Return the [X, Y] coordinate for the center point of the cell that contains the specified text.  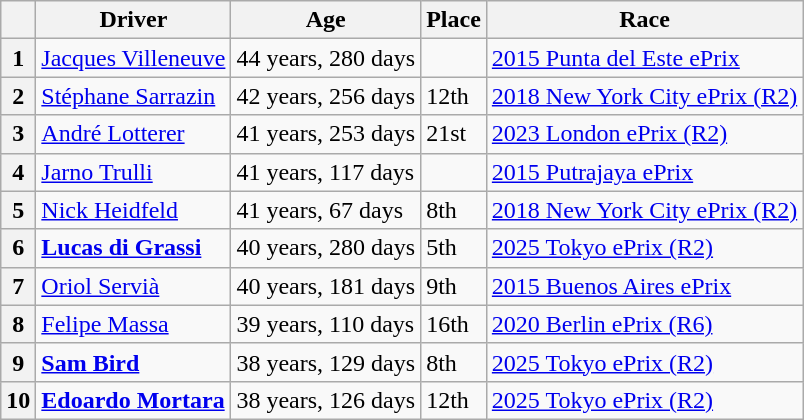
40 years, 280 days [326, 248]
41 years, 67 days [326, 210]
Lucas di Grassi [134, 248]
10 [18, 400]
Driver [134, 20]
Age [326, 20]
41 years, 117 days [326, 172]
Jarno Trulli [134, 172]
4 [18, 172]
2015 Buenos Aires ePrix [644, 286]
41 years, 253 days [326, 134]
Place [454, 20]
Edoardo Mortara [134, 400]
Stéphane Sarrazin [134, 96]
44 years, 280 days [326, 58]
3 [18, 134]
6 [18, 248]
21st [454, 134]
8 [18, 324]
7 [18, 286]
Nick Heidfeld [134, 210]
16th [454, 324]
39 years, 110 days [326, 324]
2015 Punta del Este ePrix [644, 58]
5th [454, 248]
38 years, 129 days [326, 362]
40 years, 181 days [326, 286]
2020 Berlin ePrix (R6) [644, 324]
Oriol Servià [134, 286]
9 [18, 362]
Jacques Villeneuve [134, 58]
42 years, 256 days [326, 96]
Race [644, 20]
9th [454, 286]
2015 Putrajaya ePrix [644, 172]
2 [18, 96]
André Lotterer [134, 134]
1 [18, 58]
38 years, 126 days [326, 400]
Felipe Massa [134, 324]
Sam Bird [134, 362]
5 [18, 210]
2023 London ePrix (R2) [644, 134]
